Capture the cell that displays the provided text and extract its [x, y] central coordinate. 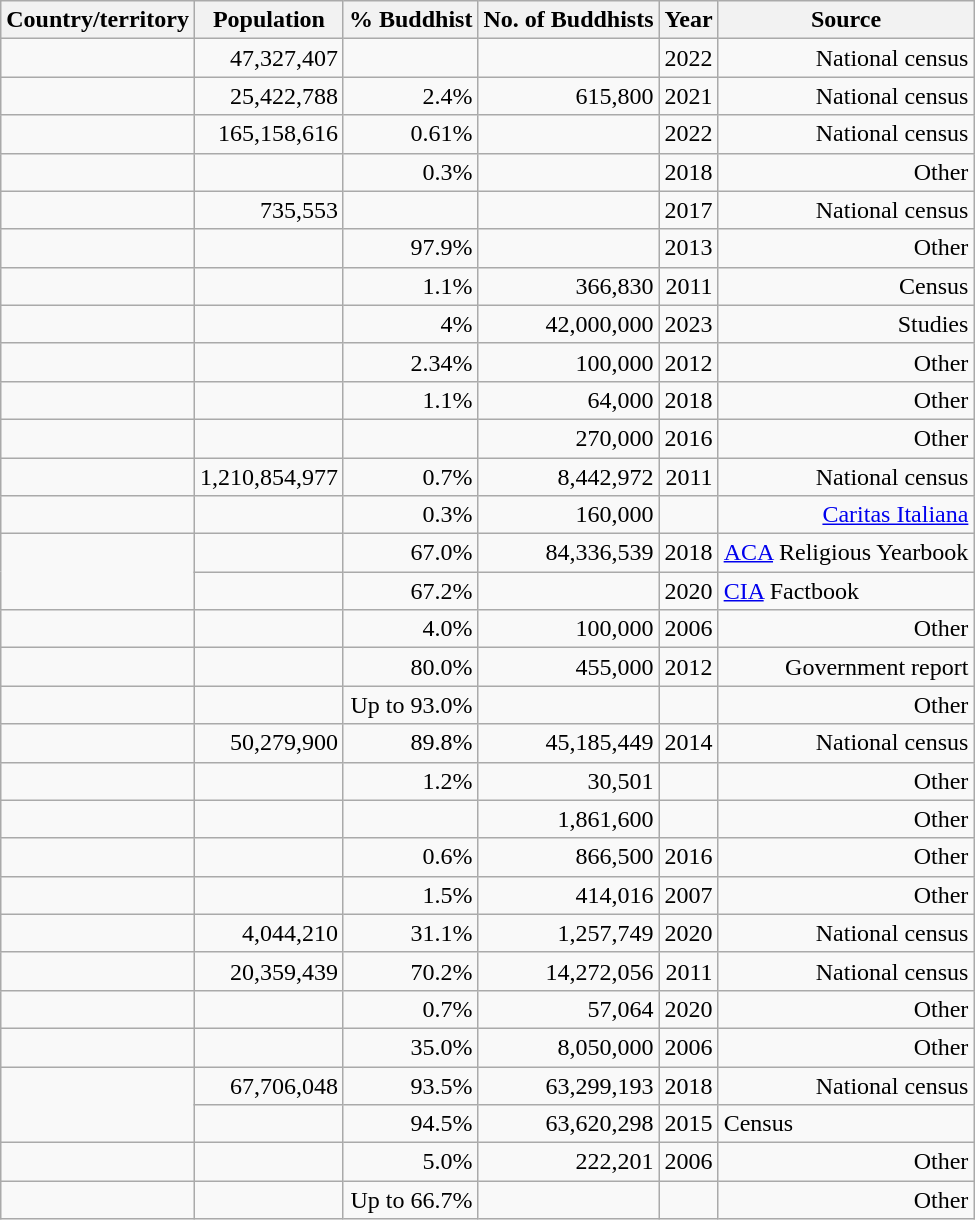
8,050,000 [568, 1047]
0.61% [410, 134]
Year [688, 20]
2015 [688, 1124]
222,201 [568, 1162]
Studies [846, 324]
366,830 [568, 286]
Source [846, 20]
165,158,616 [268, 134]
2013 [688, 248]
94.5% [410, 1124]
455,000 [568, 667]
2017 [688, 210]
CIA Factbook [846, 591]
2014 [688, 743]
615,800 [568, 96]
866,500 [568, 857]
45,185,449 [568, 743]
30,501 [568, 781]
42,000,000 [568, 324]
2023 [688, 324]
35.0% [410, 1047]
31.1% [410, 933]
414,016 [568, 895]
0.6% [410, 857]
5.0% [410, 1162]
Population [268, 20]
93.5% [410, 1085]
735,553 [268, 210]
97.9% [410, 248]
160,000 [568, 515]
2007 [688, 895]
80.0% [410, 667]
Caritas Italiana [846, 515]
Up to 93.0% [410, 705]
20,359,439 [268, 971]
1,257,749 [568, 933]
4.0% [410, 629]
No. of Buddhists [568, 20]
Up to 66.7% [410, 1200]
67.0% [410, 553]
Government report [846, 667]
57,064 [568, 1009]
2.4% [410, 96]
47,327,407 [268, 58]
63,299,193 [568, 1085]
4,044,210 [268, 933]
ACA Religious Yearbook [846, 553]
64,000 [568, 400]
67,706,048 [268, 1085]
8,442,972 [568, 477]
25,422,788 [268, 96]
Country/territory [98, 20]
% Buddhist [410, 20]
1,861,600 [568, 819]
50,279,900 [268, 743]
2.34% [410, 362]
89.8% [410, 743]
2021 [688, 96]
1,210,854,977 [268, 477]
270,000 [568, 438]
14,272,056 [568, 971]
1.5% [410, 895]
63,620,298 [568, 1124]
1.2% [410, 781]
84,336,539 [568, 553]
4% [410, 324]
70.2% [410, 971]
67.2% [410, 591]
